Detect which cell encompasses the target text, then output its (X, Y) center coordinate. 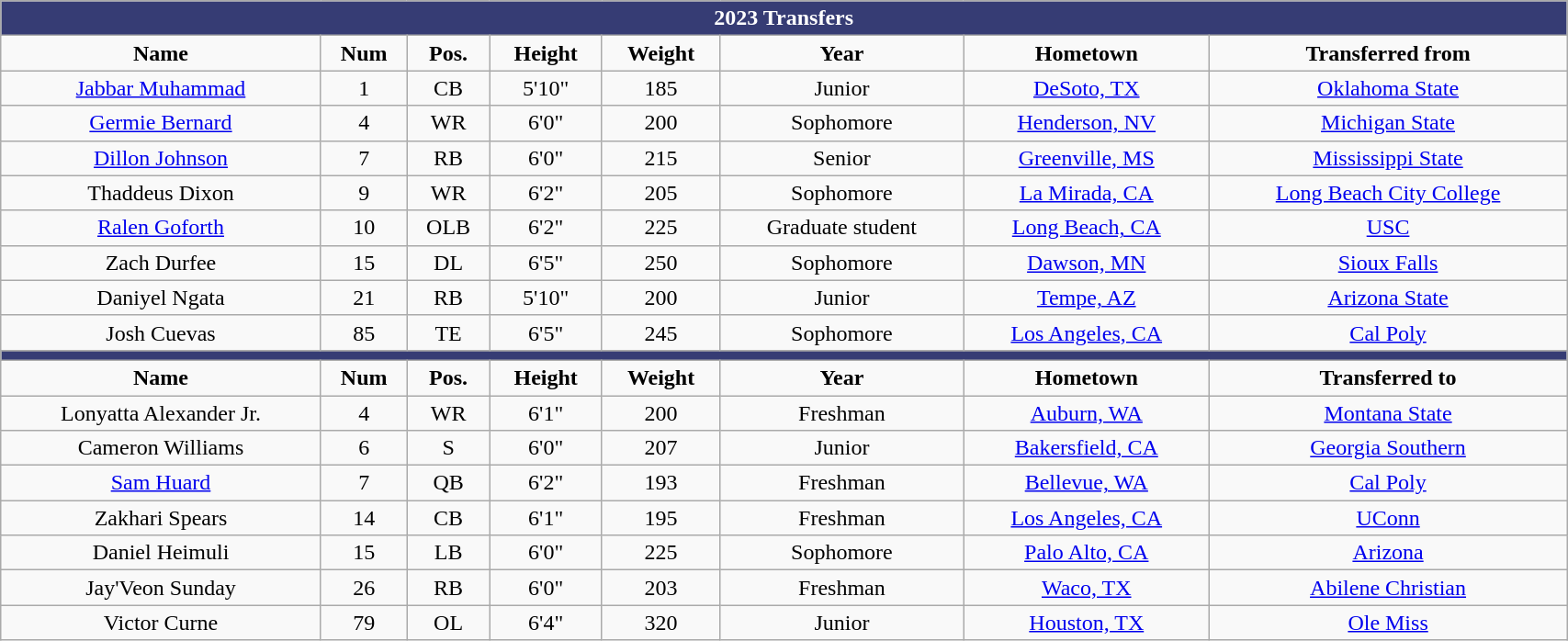
Daniyel Ngata (161, 298)
Palo Alto, CA (1086, 553)
85 (364, 332)
320 (660, 623)
245 (660, 332)
S (448, 448)
Zach Durfee (161, 263)
Auburn, WA (1086, 412)
QB (448, 483)
Jabbar Muhammad (161, 88)
Jay'Veon Sunday (161, 588)
Graduate student (841, 228)
Tempe, AZ (1086, 298)
Daniel Heimuli (161, 553)
Montana State (1387, 412)
205 (660, 193)
250 (660, 263)
Lonyatta Alexander Jr. (161, 412)
Long Beach, CA (1086, 228)
Ralen Goforth (161, 228)
195 (660, 518)
Josh Cuevas (161, 332)
26 (364, 588)
Ole Miss (1387, 623)
14 (364, 518)
215 (660, 158)
LB (448, 553)
Waco, TX (1086, 588)
1 (364, 88)
DeSoto, TX (1086, 88)
2023 Transfers (784, 18)
Thaddeus Dixon (161, 193)
Victor Curne (161, 623)
Arizona (1387, 553)
Zakhari Spears (161, 518)
Bakersfield, CA (1086, 448)
Mississippi State (1387, 158)
La Mirada, CA (1086, 193)
185 (660, 88)
Cameron Williams (161, 448)
Senior (841, 158)
USC (1387, 228)
OLB (448, 228)
TE (448, 332)
Dillon Johnson (161, 158)
Transferred from (1387, 53)
OL (448, 623)
Transferred to (1387, 377)
Georgia Southern (1387, 448)
DL (448, 263)
Arizona State (1387, 298)
193 (660, 483)
Michigan State (1387, 123)
Greenville, MS (1086, 158)
21 (364, 298)
6 (364, 448)
Bellevue, WA (1086, 483)
Abilene Christian (1387, 588)
Sioux Falls (1387, 263)
79 (364, 623)
UConn (1387, 518)
Sam Huard (161, 483)
6'4" (546, 623)
203 (660, 588)
Henderson, NV (1086, 123)
Oklahoma State (1387, 88)
Germie Bernard (161, 123)
10 (364, 228)
207 (660, 448)
Long Beach City College (1387, 193)
Houston, TX (1086, 623)
9 (364, 193)
Dawson, MN (1086, 263)
